Detect which cell encompasses the target text, then output its (X, Y) center coordinate. 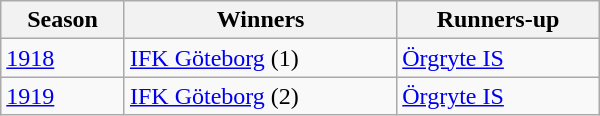
IFK Göteborg (2) (260, 96)
Winners (260, 20)
Runners-up (498, 20)
Season (63, 20)
IFK Göteborg (1) (260, 58)
1919 (63, 96)
1918 (63, 58)
